Scan for the cell matching the given text and deliver its (x, y) coordinate at center. 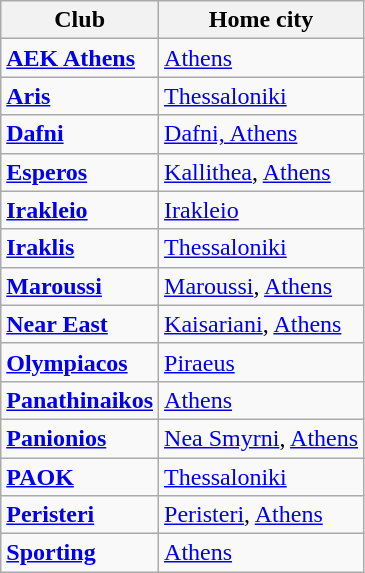
Esperos (80, 172)
Peristeri, Athens (262, 515)
Kaisariani, Athens (262, 324)
Aris (80, 96)
Sporting (80, 553)
Club (80, 20)
Panathinaikos (80, 400)
Maroussi, Athens (262, 286)
Peristeri (80, 515)
Olympiacos (80, 362)
Maroussi (80, 286)
Nea Smyrni, Athens (262, 438)
Home city (262, 20)
Iraklis (80, 248)
AEK Athens (80, 58)
Dafni, Athens (262, 134)
Piraeus (262, 362)
Near East (80, 324)
Panionios (80, 438)
Kallithea, Athens (262, 172)
Dafni (80, 134)
PAOK (80, 477)
